For the text-containing cell, return its midpoint in [X, Y] coordinate format. 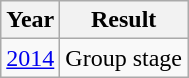
2014 [30, 58]
Year [30, 20]
Group stage [124, 58]
Result [124, 20]
